Return the (x, y) coordinate for the center point of the cell that contains the specified text.  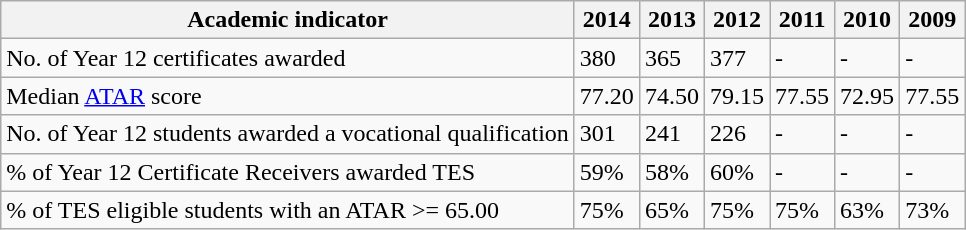
301 (606, 134)
No. of Year 12 certificates awarded (288, 58)
380 (606, 58)
2009 (932, 20)
Academic indicator (288, 20)
63% (868, 210)
58% (672, 172)
2014 (606, 20)
% of TES eligible students with an ATAR >= 65.00 (288, 210)
241 (672, 134)
377 (736, 58)
2013 (672, 20)
59% (606, 172)
73% (932, 210)
60% (736, 172)
79.15 (736, 96)
226 (736, 134)
2011 (802, 20)
365 (672, 58)
74.50 (672, 96)
No. of Year 12 students awarded a vocational qualification (288, 134)
Median ATAR score (288, 96)
77.20 (606, 96)
65% (672, 210)
% of Year 12 Certificate Receivers awarded TES (288, 172)
2012 (736, 20)
2010 (868, 20)
72.95 (868, 96)
